Provide the (X, Y) coordinate of the cell's center where the given text is located.  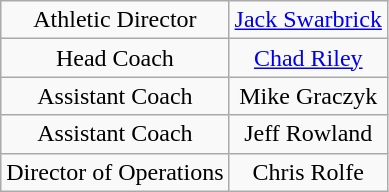
Chad Riley (308, 58)
Chris Rolfe (308, 172)
Director of Operations (115, 172)
Athletic Director (115, 20)
Jack Swarbrick (308, 20)
Head Coach (115, 58)
Mike Graczyk (308, 96)
Jeff Rowland (308, 134)
